Extract the (X, Y) coordinate from the center of the cell holding the provided text.  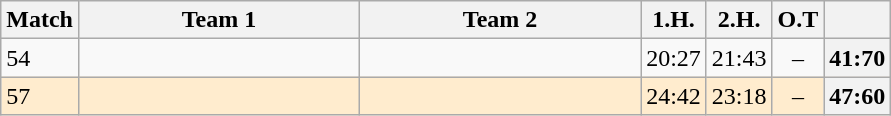
Match (40, 20)
2.H. (739, 20)
23:18 (739, 96)
21:43 (739, 58)
1.H. (674, 20)
Team 1 (218, 20)
54 (40, 58)
O.T (798, 20)
57 (40, 96)
47:60 (858, 96)
20:27 (674, 58)
41:70 (858, 58)
24:42 (674, 96)
Team 2 (500, 20)
